Provide the [X, Y] coordinate of the cell's center where the given text is located.  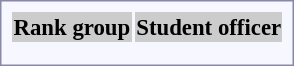
Student officer [209, 27]
Rank group [72, 27]
